Determine the (x, y) coordinate at the center of the cell enclosing the given text.  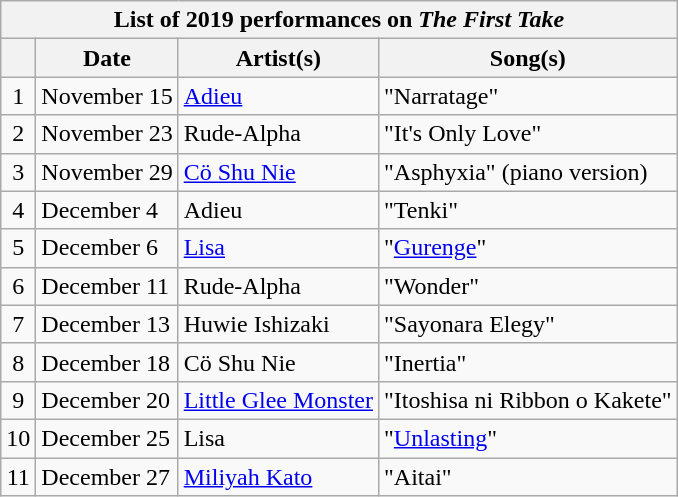
November 29 (107, 172)
Song(s) (528, 58)
December 11 (107, 286)
December 13 (107, 324)
Miliyah Kato (278, 477)
"Gurenge" (528, 248)
7 (18, 324)
Artist(s) (278, 58)
"Wonder" (528, 286)
Huwie Ishizaki (278, 324)
"Unlasting" (528, 438)
December 20 (107, 400)
3 (18, 172)
December 25 (107, 438)
November 15 (107, 96)
11 (18, 477)
2 (18, 134)
9 (18, 400)
"Inertia" (528, 362)
"Tenki" (528, 210)
4 (18, 210)
10 (18, 438)
"Aitai" (528, 477)
8 (18, 362)
6 (18, 286)
December 4 (107, 210)
"Sayonara Elegy" (528, 324)
1 (18, 96)
"Asphyxia" (piano version) (528, 172)
5 (18, 248)
December 18 (107, 362)
December 6 (107, 248)
List of 2019 performances on The First Take (339, 20)
Little Glee Monster (278, 400)
"It's Only Love" (528, 134)
"Itoshisa ni Ribbon o Kakete" (528, 400)
December 27 (107, 477)
"Narratage" (528, 96)
November 23 (107, 134)
Date (107, 58)
